Locate the cell with the specified text and output its [x, y] center coordinate. 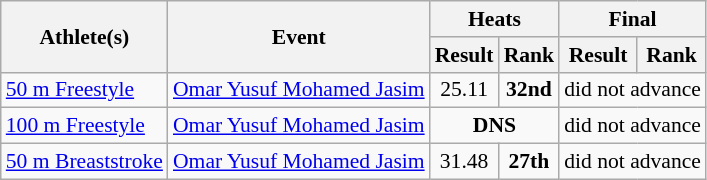
Heats [494, 19]
32nd [530, 90]
27th [530, 162]
Event [299, 36]
50 m Freestyle [84, 90]
Final [632, 19]
Athlete(s) [84, 36]
25.11 [464, 90]
31.48 [464, 162]
DNS [494, 126]
50 m Breaststroke [84, 162]
100 m Freestyle [84, 126]
